Locate the cell with the specified text and output its [x, y] center coordinate. 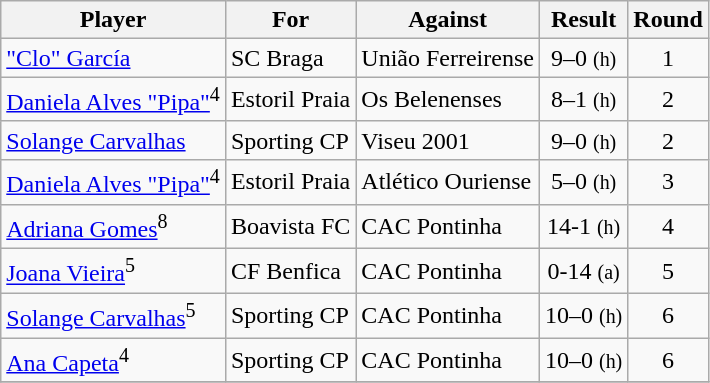
SC Braga [290, 58]
For [290, 20]
Solange Carvalhas5 [114, 316]
5 [668, 272]
Result [583, 20]
Adriana Gomes8 [114, 226]
0-14 (a) [583, 272]
5–0 (h) [583, 182]
8–1 (h) [583, 100]
CF Benfica [290, 272]
Solange Carvalhas [114, 140]
Boavista FC [290, 226]
Round [668, 20]
1 [668, 58]
Os Belenenses [448, 100]
3 [668, 182]
14-1 (h) [583, 226]
União Ferreirense [448, 58]
Player [114, 20]
Viseu 2001 [448, 140]
Atlético Ouriense [448, 182]
Against [448, 20]
4 [668, 226]
"Clo" García [114, 58]
Ana Capeta4 [114, 360]
Joana Vieira5 [114, 272]
